Return the (X, Y) coordinate for the center point of the cell that contains the specified text.  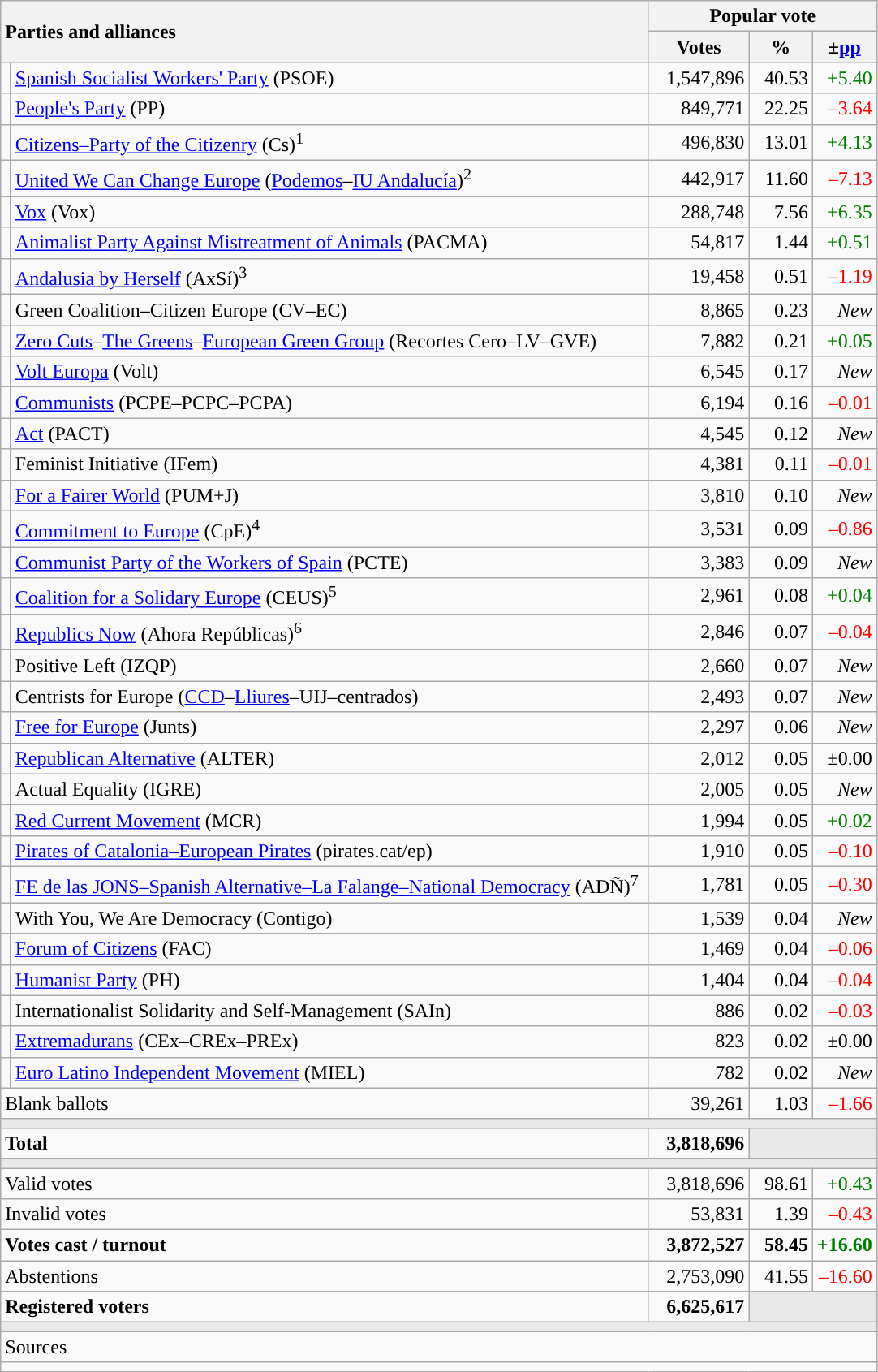
3,383 (699, 563)
1,469 (699, 949)
19,458 (699, 276)
1,547,896 (699, 78)
4,545 (699, 434)
0.06 (781, 727)
886 (699, 1011)
0.16 (781, 403)
+0.04 (844, 596)
Red Current Movement (MCR) (329, 820)
2,846 (699, 632)
Humanist Party (PH) (329, 980)
% (781, 47)
Forum of Citizens (FAC) (329, 949)
1,910 (699, 851)
4,381 (699, 464)
13.01 (781, 143)
2,961 (699, 596)
0.10 (781, 495)
2,660 (699, 666)
58.45 (781, 1245)
With You, We Are Democracy (Contigo) (329, 918)
442,917 (699, 179)
53,831 (699, 1215)
–16.60 (844, 1276)
People's Party (PP) (329, 109)
0.51 (781, 276)
Citizens–Party of the Citizenry (Cs)1 (329, 143)
823 (699, 1042)
3,810 (699, 495)
1,539 (699, 918)
–0.06 (844, 949)
0.12 (781, 434)
1,781 (699, 885)
Actual Equality (IGRE) (329, 789)
0.08 (781, 596)
6,194 (699, 403)
+0.02 (844, 820)
98.61 (781, 1184)
849,771 (699, 109)
54,817 (699, 243)
0.21 (781, 341)
496,830 (699, 143)
Volt Europa (Volt) (329, 372)
2,753,090 (699, 1276)
Pirates of Catalonia–European Pirates (pirates.cat/ep) (329, 851)
22.25 (781, 109)
–1.19 (844, 276)
–0.10 (844, 851)
Communists (PCPE–PCPC–PCPA) (329, 403)
0.23 (781, 310)
6,545 (699, 372)
Abstentions (325, 1276)
0.17 (781, 372)
8,865 (699, 310)
Coalition for a Solidary Europe (CEUS)5 (329, 596)
Valid votes (325, 1184)
+0.05 (844, 341)
Popular vote (763, 16)
Vox (Vox) (329, 212)
Republican Alternative (ALTER) (329, 758)
–7.13 (844, 179)
2,297 (699, 727)
6,625,617 (699, 1307)
United We Can Change Europe (Podemos–IU Andalucía)2 (329, 179)
Zero Cuts–The Greens–European Green Group (Recortes Cero–LV–GVE) (329, 341)
Votes (699, 47)
7,882 (699, 341)
7.56 (781, 212)
±pp (844, 47)
+16.60 (844, 1245)
+6.35 (844, 212)
1.03 (781, 1103)
Registered voters (325, 1307)
+0.51 (844, 243)
–0.43 (844, 1215)
Blank ballots (325, 1103)
+4.13 (844, 143)
For a Fairer World (PUM+J) (329, 495)
3,872,527 (699, 1245)
Votes cast / turnout (325, 1245)
1.44 (781, 243)
2,005 (699, 789)
–0.86 (844, 529)
Positive Left (IZQP) (329, 666)
Internationalist Solidarity and Self-Management (SAIn) (329, 1011)
Andalusia by Herself (AxSí)3 (329, 276)
39,261 (699, 1103)
–1.66 (844, 1103)
Republics Now (Ahora Repúblicas)6 (329, 632)
Invalid votes (325, 1215)
40.53 (781, 78)
0.11 (781, 464)
2,493 (699, 697)
1.39 (781, 1215)
782 (699, 1072)
41.55 (781, 1276)
Feminist Initiative (IFem) (329, 464)
Centrists for Europe (CCD–Lliures–UIJ–centrados) (329, 697)
Free for Europe (Junts) (329, 727)
–0.30 (844, 885)
+0.43 (844, 1184)
Act (PACT) (329, 434)
–0.03 (844, 1011)
Euro Latino Independent Movement (MIEL) (329, 1072)
Communist Party of the Workers of Spain (PCTE) (329, 563)
1,404 (699, 980)
Extremadurans (CEx–CREx–PREx) (329, 1042)
Animalist Party Against Mistreatment of Animals (PACMA) (329, 243)
Parties and alliances (325, 32)
Total (325, 1143)
3,531 (699, 529)
288,748 (699, 212)
Green Coalition–Citizen Europe (CV–EC) (329, 310)
1,994 (699, 820)
–3.64 (844, 109)
Commitment to Europe (CpE)4 (329, 529)
11.60 (781, 179)
2,012 (699, 758)
+5.40 (844, 78)
Spanish Socialist Workers' Party (PSOE) (329, 78)
FE de las JONS–Spanish Alternative–La Falange–National Democracy (ADÑ)7 (329, 885)
Sources (438, 1347)
